Output the (X, Y) coordinate of the center of the cell containing the given text.  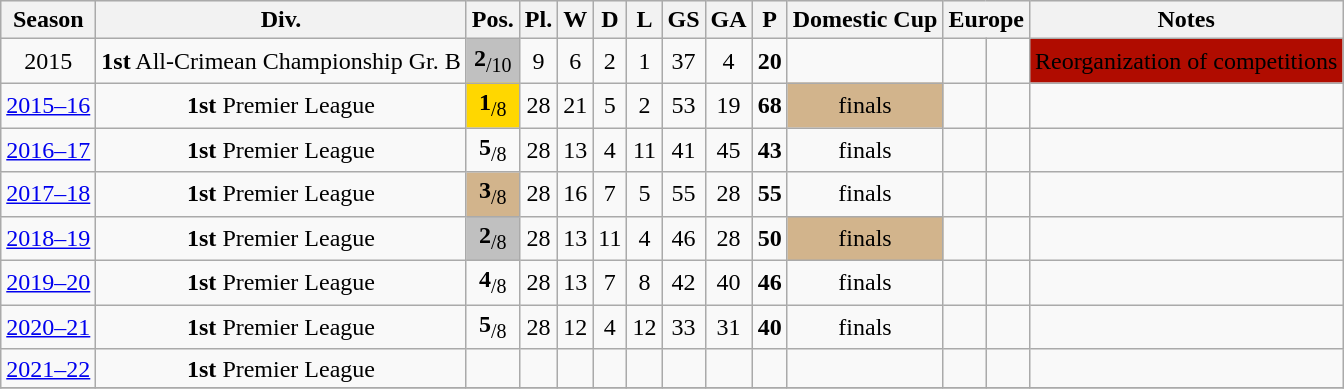
2015–16 (48, 105)
GS (684, 20)
19 (728, 105)
50 (770, 238)
2019–20 (48, 283)
Reorganization of competitions (1186, 61)
2015 (48, 61)
43 (770, 150)
42 (684, 283)
3/8 (492, 194)
2021–22 (48, 368)
2017–18 (48, 194)
16 (576, 194)
33 (684, 327)
53 (684, 105)
9 (538, 61)
37 (684, 61)
Notes (1186, 20)
Season (48, 20)
2/8 (492, 238)
1 (644, 61)
D (610, 20)
21 (576, 105)
Pl. (538, 20)
Domestic Cup (865, 20)
2/10 (492, 61)
Europe (986, 20)
2016–17 (48, 150)
2020–21 (48, 327)
4/8 (492, 283)
31 (728, 327)
1st All-Crimean Championship Gr. B (281, 61)
41 (684, 150)
Div. (281, 20)
68 (770, 105)
20 (770, 61)
W (576, 20)
Pos. (492, 20)
1/8 (492, 105)
45 (728, 150)
8 (644, 283)
2018–19 (48, 238)
GA (728, 20)
L (644, 20)
6 (576, 61)
P (770, 20)
